Return the (X, Y) coordinate for the center point of the cell that contains the specified text.  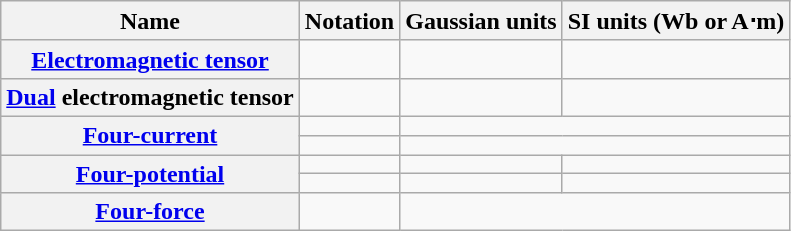
Notation (349, 21)
Dual electromagnetic tensor (150, 97)
Four-current (150, 135)
Electromagnetic tensor (150, 59)
SI units (Wb or A⋅m) (676, 21)
Four-force (150, 212)
Name (150, 21)
Gaussian units (481, 21)
Four-potential (150, 173)
